Output the (x, y) coordinate of the center of the cell containing the given text.  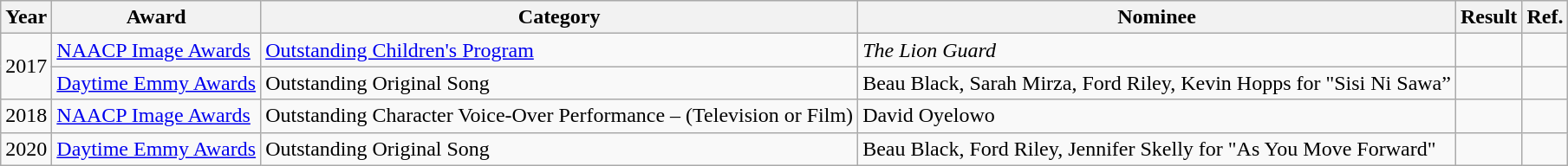
Award (156, 17)
Beau Black, Ford Riley, Jennifer Skelly for "As You Move Forward" (1157, 149)
Outstanding Children's Program (560, 50)
David Oyelowo (1157, 116)
Result (1488, 17)
Beau Black, Sarah Mirza, Ford Riley, Kevin Hopps for "Sisi Ni Sawa” (1157, 83)
2020 (26, 149)
2017 (26, 67)
2018 (26, 116)
The Lion Guard (1157, 50)
Year (26, 17)
Ref. (1545, 17)
Nominee (1157, 17)
Category (560, 17)
Outstanding Character Voice-Over Performance – (Television or Film) (560, 116)
